Locate the cell with the specified text and output its [X, Y] center coordinate. 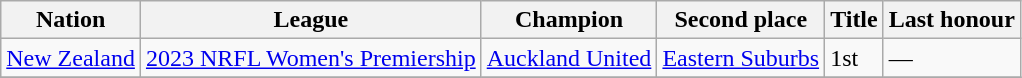
1st [854, 58]
Last honour [952, 20]
Nation [71, 20]
Eastern Suburbs [741, 58]
Auckland United [569, 58]
Champion [569, 20]
— [952, 58]
Title [854, 20]
League [310, 20]
New Zealand [71, 58]
Second place [741, 20]
2023 NRFL Women's Premiership [310, 58]
